Provide the [x, y] coordinate of the cell's center where the given text is located.  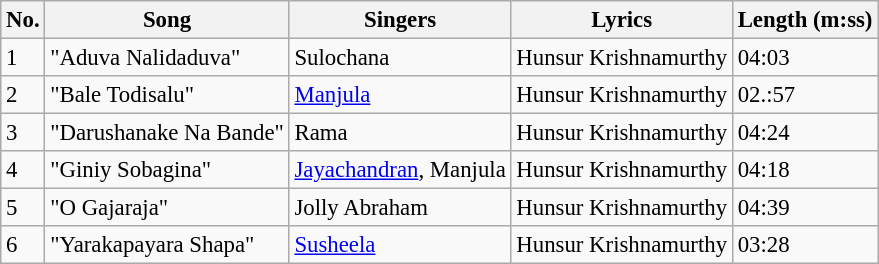
No. [23, 20]
"O Gajaraja" [167, 208]
3 [23, 133]
"Bale Todisalu" [167, 95]
04:18 [804, 170]
"Aduva Nalidaduva" [167, 58]
"Yarakapayara Shapa" [167, 245]
04:24 [804, 133]
"Giniy Sobagina" [167, 170]
1 [23, 58]
Sulochana [400, 58]
Rama [400, 133]
02.:57 [804, 95]
"Darushanake Na Bande" [167, 133]
4 [23, 170]
5 [23, 208]
Susheela [400, 245]
Length (m:ss) [804, 20]
Jayachandran, Manjula [400, 170]
6 [23, 245]
04:03 [804, 58]
Lyrics [622, 20]
Singers [400, 20]
04:39 [804, 208]
Jolly Abraham [400, 208]
Manjula [400, 95]
Song [167, 20]
2 [23, 95]
03:28 [804, 245]
